Return the [X, Y] coordinate for the center point of the cell that contains the specified text.  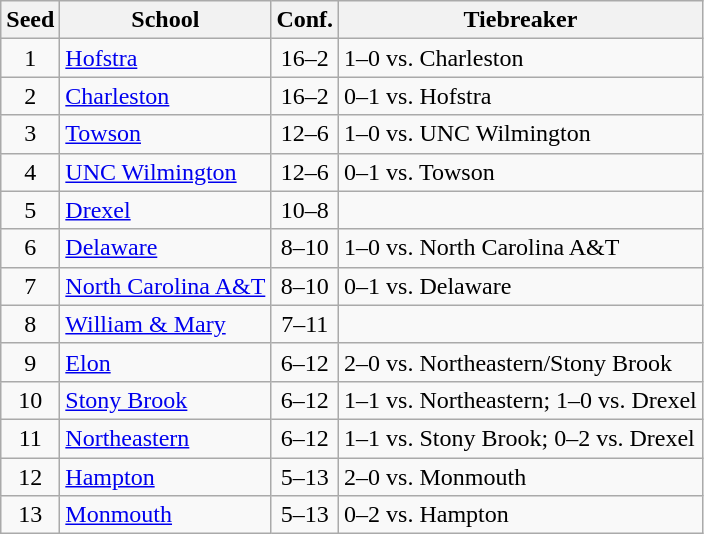
10 [30, 400]
7–11 [305, 324]
Charleston [166, 96]
7 [30, 286]
2–0 vs. Monmouth [521, 477]
1–0 vs. UNC Wilmington [521, 134]
Drexel [166, 210]
9 [30, 362]
1–0 vs. Charleston [521, 58]
8 [30, 324]
2–0 vs. Northeastern/Stony Brook [521, 362]
Monmouth [166, 515]
12 [30, 477]
5 [30, 210]
Hampton [166, 477]
1–1 vs. Stony Brook; 0–2 vs. Drexel [521, 438]
0–2 vs. Hampton [521, 515]
3 [30, 134]
Hofstra [166, 58]
1–0 vs. North Carolina A&T [521, 248]
Conf. [305, 20]
0–1 vs. Delaware [521, 286]
William & Mary [166, 324]
Delaware [166, 248]
North Carolina A&T [166, 286]
UNC Wilmington [166, 172]
10–8 [305, 210]
0–1 vs. Hofstra [521, 96]
0–1 vs. Towson [521, 172]
Northeastern [166, 438]
6 [30, 248]
11 [30, 438]
1–1 vs. Northeastern; 1–0 vs. Drexel [521, 400]
2 [30, 96]
Tiebreaker [521, 20]
Elon [166, 362]
1 [30, 58]
School [166, 20]
4 [30, 172]
Seed [30, 20]
13 [30, 515]
Stony Brook [166, 400]
Towson [166, 134]
